From the cell containing the given text, extract its center point as [x, y] coordinate. 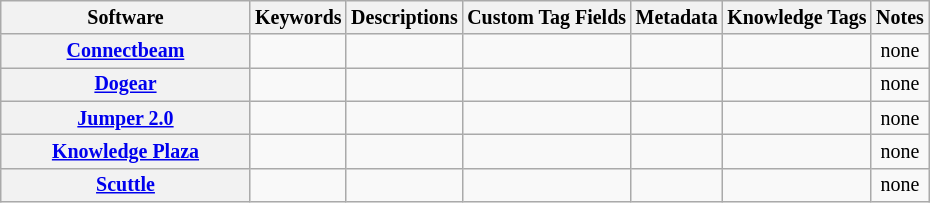
Custom Tag Fields [546, 18]
Dogear [126, 84]
Software [126, 18]
Metadata [677, 18]
Jumper 2.0 [126, 118]
Notes [900, 18]
Knowledge Plaza [126, 152]
Scuttle [126, 184]
Connectbeam [126, 52]
Keywords [298, 18]
Knowledge Tags [796, 18]
Descriptions [404, 18]
